Find where the given text appears and provide that cell's center as [x, y] coordinate. 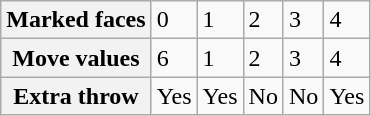
0 [174, 20]
6 [174, 58]
Extra throw [76, 96]
Marked faces [76, 20]
Move values [76, 58]
